Return the [x, y] coordinate for the center point of the cell that contains the specified text.  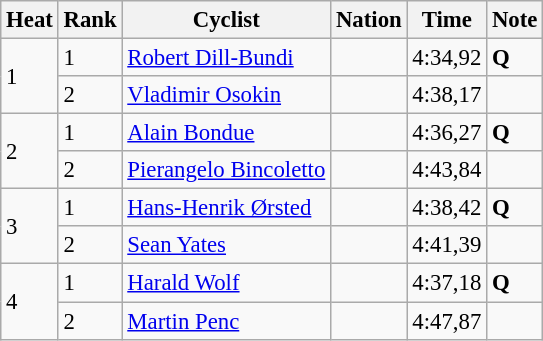
4:37,18 [447, 283]
Note [515, 20]
Time [447, 20]
Heat [30, 20]
4 [30, 302]
Hans-Henrik Ørsted [226, 208]
Sean Yates [226, 245]
3 [30, 226]
4:38,17 [447, 95]
Robert Dill-Bundi [226, 58]
4:36,27 [447, 133]
Nation [369, 20]
Vladimir Osokin [226, 95]
Pierangelo Bincoletto [226, 170]
Martin Penc [226, 321]
4:38,42 [447, 208]
4:43,84 [447, 170]
4:47,87 [447, 321]
Rank [90, 20]
Alain Bondue [226, 133]
Cyclist [226, 20]
4:34,92 [447, 58]
Harald Wolf [226, 283]
4:41,39 [447, 245]
